For the text-containing cell, return its midpoint in [X, Y] coordinate format. 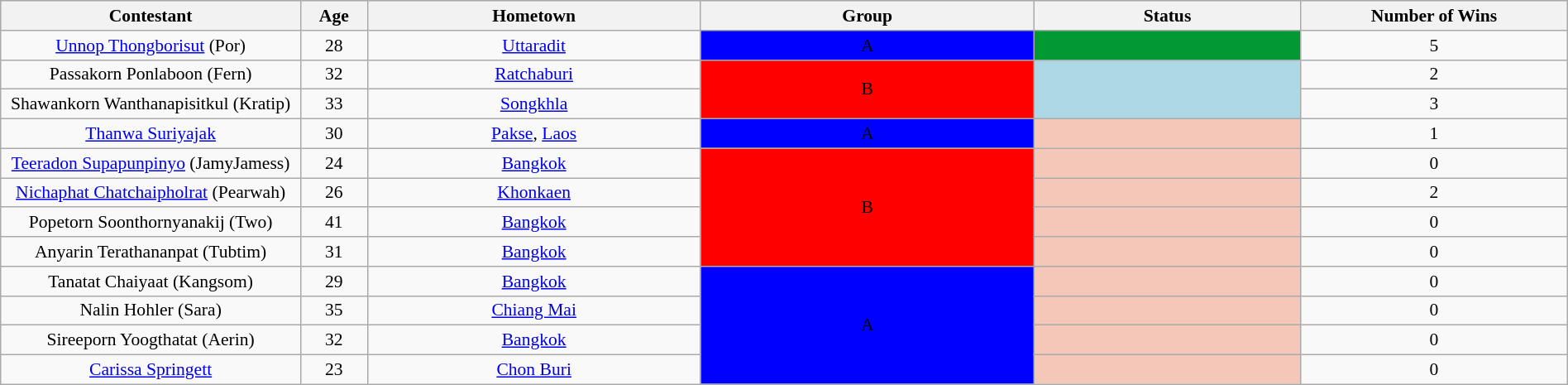
Pakse, Laos [534, 134]
Unnop Thongborisut (Por) [151, 46]
Thanwa Suriyajak [151, 134]
Nichaphat Chatchaipholrat (Pearwah) [151, 193]
Nalin Hohler (Sara) [151, 310]
35 [334, 310]
Chiang Mai [534, 310]
41 [334, 223]
Popetorn Soonthornyanakij (Two) [151, 223]
23 [334, 370]
30 [334, 134]
Status [1167, 16]
Anyarin Terathananpat (Tubtim) [151, 252]
5 [1434, 46]
Number of Wins [1434, 16]
Uttaradit [534, 46]
Group [867, 16]
Carissa Springett [151, 370]
3 [1434, 104]
Hometown [534, 16]
Tanatat Chaiyaat (Kangsom) [151, 282]
26 [334, 193]
Chon Buri [534, 370]
Ratchaburi [534, 75]
28 [334, 46]
Teeradon Supapunpinyo (JamyJamess) [151, 163]
Sireeporn Yoogthatat (Aerin) [151, 340]
Age [334, 16]
Khonkaen [534, 193]
31 [334, 252]
Shawankorn Wanthanapisitkul (Kratip) [151, 104]
33 [334, 104]
Contestant [151, 16]
1 [1434, 134]
24 [334, 163]
29 [334, 282]
Songkhla [534, 104]
Passakorn Ponlaboon (Fern) [151, 75]
